Determine the (X, Y) coordinate at the center of the cell enclosing the given text.  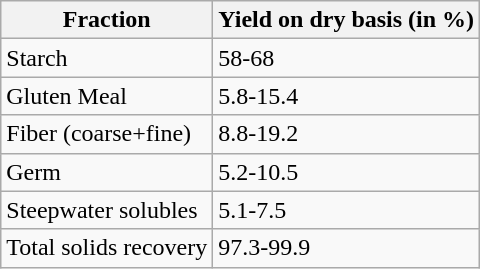
5.2-10.5 (346, 172)
Starch (107, 58)
Steepwater solubles (107, 210)
8.8-19.2 (346, 134)
Fraction (107, 20)
Fiber (coarse+fine) (107, 134)
Gluten Meal (107, 96)
Yield on dry basis (in %) (346, 20)
Germ (107, 172)
58-68 (346, 58)
97.3-99.9 (346, 248)
5.8-15.4 (346, 96)
Total solids recovery (107, 248)
5.1-7.5 (346, 210)
